Scan for the cell matching the given text and deliver its [x, y] coordinate at center. 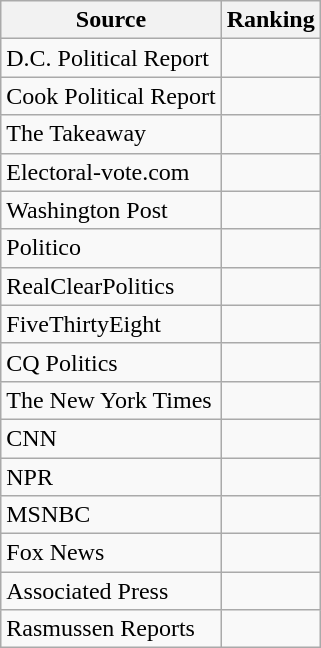
Washington Post [111, 210]
MSNBC [111, 515]
Ranking [270, 20]
Politico [111, 248]
FiveThirtyEight [111, 324]
NPR [111, 477]
Fox News [111, 553]
The New York Times [111, 400]
D.C. Political Report [111, 58]
The Takeaway [111, 134]
RealClearPolitics [111, 286]
Cook Political Report [111, 96]
Source [111, 20]
CNN [111, 438]
CQ Politics [111, 362]
Rasmussen Reports [111, 629]
Electoral-vote.com [111, 172]
Associated Press [111, 591]
